Find where the given text appears and provide that cell's center as [x, y] coordinate. 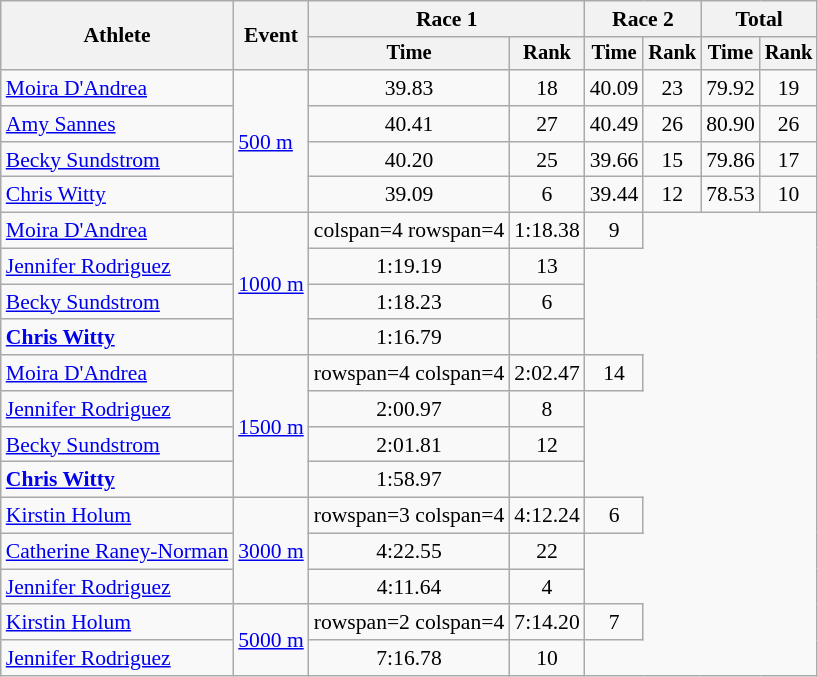
40.41 [410, 124]
rowspan=2 colspan=4 [410, 623]
Athlete [117, 36]
19 [789, 88]
rowspan=3 colspan=4 [410, 516]
1:18.38 [546, 231]
Event [270, 36]
80.90 [730, 124]
3000 m [270, 552]
1500 m [270, 426]
78.53 [730, 195]
79.92 [730, 88]
27 [546, 124]
8 [546, 409]
2:01.81 [410, 445]
Catherine Raney-Norman [117, 552]
22 [546, 552]
colspan=4 rowspan=4 [410, 231]
40.09 [614, 88]
2:00.97 [410, 409]
Race 1 [447, 19]
13 [546, 267]
Race 2 [643, 19]
500 m [270, 141]
79.86 [730, 160]
40.20 [410, 160]
39.44 [614, 195]
15 [672, 160]
4 [546, 587]
7:16.78 [410, 658]
23 [672, 88]
4:12.24 [546, 516]
40.49 [614, 124]
1:58.97 [410, 480]
39.66 [614, 160]
2:02.47 [546, 373]
4:11.64 [410, 587]
Amy Sannes [117, 124]
5000 m [270, 640]
4:22.55 [410, 552]
18 [546, 88]
7 [614, 623]
39.83 [410, 88]
9 [614, 231]
17 [789, 160]
1000 m [270, 284]
25 [546, 160]
rowspan=4 colspan=4 [410, 373]
7:14.20 [546, 623]
1:16.79 [410, 338]
14 [614, 373]
1:19.19 [410, 267]
39.09 [410, 195]
1:18.23 [410, 302]
Total [759, 19]
